Return [x, y] of the center of cell containing provided text 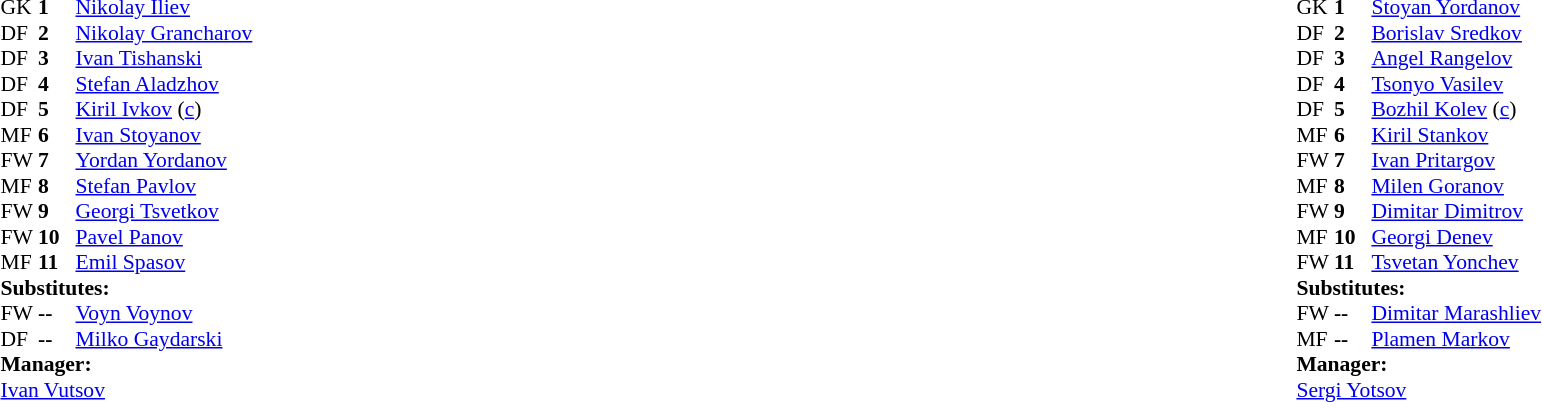
Kiril Ivkov (c) [164, 109]
Tsvetan Yonchev [1456, 263]
Stefan Aladzhov [164, 84]
Milko Gaydarski [164, 339]
Georgi Denev [1456, 237]
Voyn Voynov [164, 313]
Pavel Panov [164, 237]
Georgi Tsvetkov [164, 211]
Kiril Stankov [1456, 135]
Ivan Tishanski [164, 59]
Ivan Stoyanov [164, 135]
Stefan Pavlov [164, 186]
Nikolay Grancharov [164, 33]
Emil Spasov [164, 263]
Borislav Sredkov [1456, 33]
Angel Rangelov [1456, 59]
Tsonyo Vasilev [1456, 84]
Yordan Yordanov [164, 161]
Dimitar Dimitrov [1456, 211]
Bozhil Kolev (c) [1456, 109]
Plamen Markov [1456, 339]
Ivan Pritargov [1456, 161]
Milen Goranov [1456, 186]
Dimitar Marashliev [1456, 313]
